Capture the cell that displays the provided text and extract its (x, y) central coordinate. 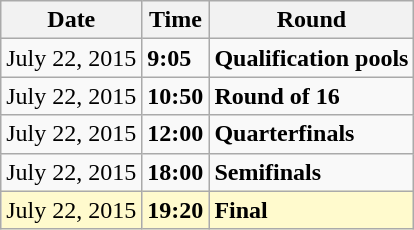
Date (72, 20)
10:50 (176, 96)
9:05 (176, 58)
Semifinals (312, 172)
Round (312, 20)
Quarterfinals (312, 134)
12:00 (176, 134)
18:00 (176, 172)
Qualification pools (312, 58)
Final (312, 210)
Round of 16 (312, 96)
Time (176, 20)
19:20 (176, 210)
